Find where the given text appears and provide that cell's center as (x, y) coordinate. 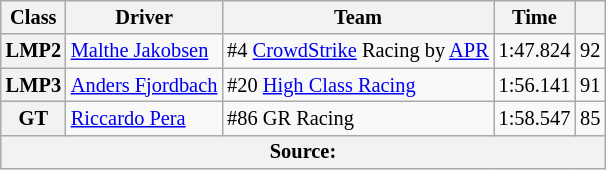
LMP2 (34, 51)
Riccardo Pera (144, 118)
1:58.547 (535, 118)
91 (590, 85)
Source: (304, 152)
Malthe Jakobsen (144, 51)
92 (590, 51)
1:56.141 (535, 85)
1:47.824 (535, 51)
Anders Fjordbach (144, 85)
GT (34, 118)
85 (590, 118)
Team (358, 17)
LMP3 (34, 85)
Time (535, 17)
#20 High Class Racing (358, 85)
#86 GR Racing (358, 118)
#4 CrowdStrike Racing by APR (358, 51)
Driver (144, 17)
Class (34, 17)
